Determine the [x, y] coordinate at the center of the cell enclosing the given text.  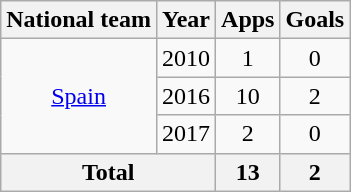
2016 [186, 96]
Apps [248, 20]
Year [186, 20]
13 [248, 172]
Total [108, 172]
National team [79, 20]
Spain [79, 96]
2017 [186, 134]
2010 [186, 58]
10 [248, 96]
1 [248, 58]
Goals [315, 20]
